Return (X, Y) of the center of cell containing provided text 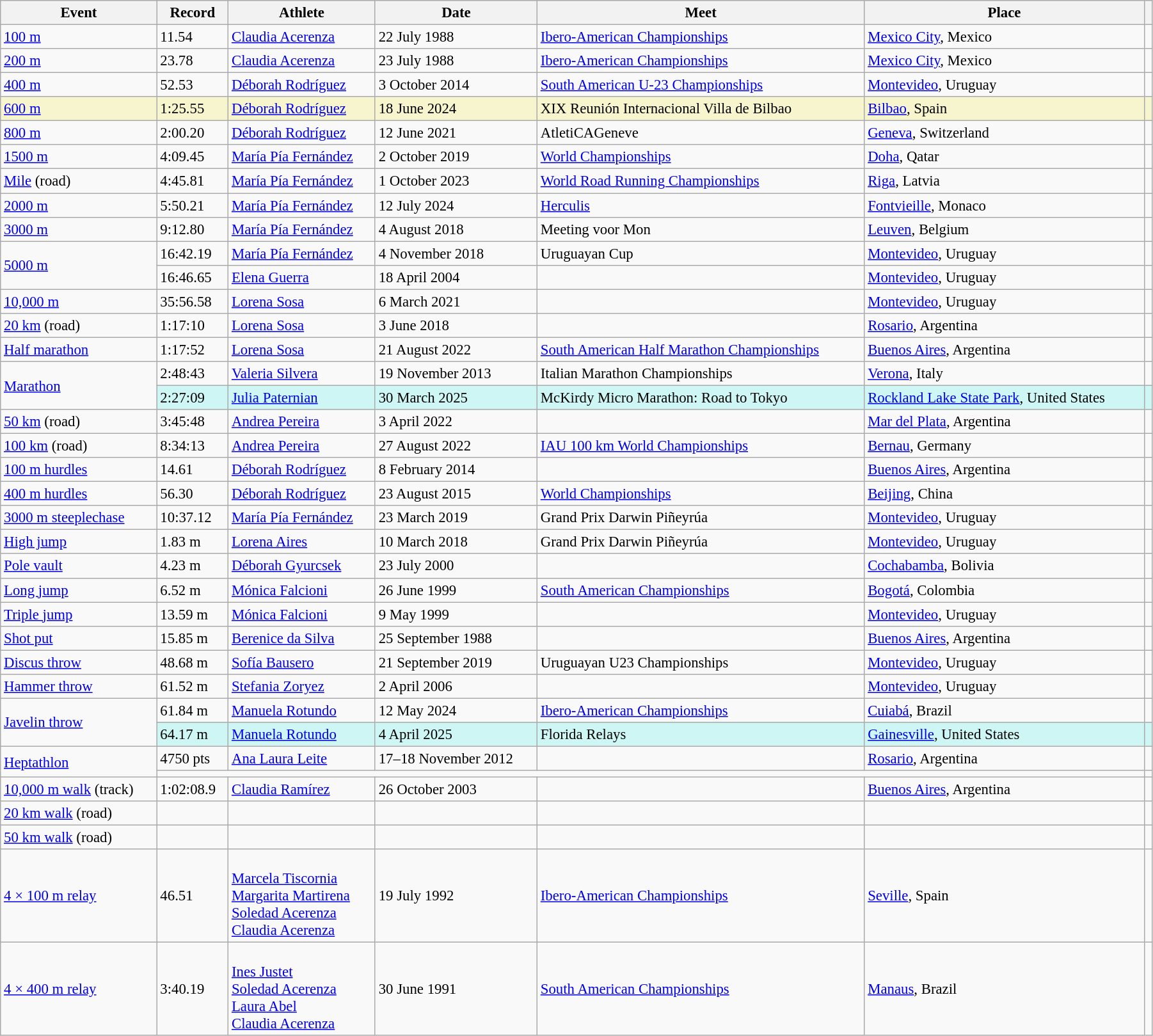
50 km (road) (79, 422)
Ines JustetSoledad AcerenzaLaura AbelClaudia Acerenza (302, 989)
Hammer throw (79, 687)
Cuiabá, Brazil (1005, 710)
Javelin throw (79, 722)
Manaus, Brazil (1005, 989)
3 April 2022 (456, 422)
400 m (79, 85)
12 May 2024 (456, 710)
Herculis (700, 205)
Valeria Silvera (302, 374)
4.23 m (193, 566)
48.68 m (193, 662)
Long jump (79, 590)
46.51 (193, 896)
1:17:10 (193, 326)
Elena Guerra (302, 277)
Place (1005, 13)
100 km (road) (79, 446)
Bilbao, Spain (1005, 109)
21 August 2022 (456, 349)
23 July 1988 (456, 61)
23 March 2019 (456, 518)
Doha, Qatar (1005, 157)
Triple jump (79, 614)
Verona, Italy (1005, 374)
1:17:52 (193, 349)
10,000 m (79, 301)
Marathon (79, 385)
Berenice da Silva (302, 638)
21 September 2019 (456, 662)
9 May 1999 (456, 614)
3000 m (79, 229)
1500 m (79, 157)
Uruguayan Cup (700, 253)
15.85 m (193, 638)
100 m (79, 37)
Mile (road) (79, 181)
3:40.19 (193, 989)
High jump (79, 542)
14.61 (193, 470)
6.52 m (193, 590)
23 July 2000 (456, 566)
Déborah Gyurcsek (302, 566)
25 September 1988 (456, 638)
10 March 2018 (456, 542)
Athlete (302, 13)
Heptathlon (79, 761)
18 April 2004 (456, 277)
Meet (700, 13)
Rockland Lake State Park, United States (1005, 397)
12 June 2021 (456, 133)
26 October 2003 (456, 790)
23 August 2015 (456, 494)
2000 m (79, 205)
1 October 2023 (456, 181)
30 March 2025 (456, 397)
Marcela TiscorniaMargarita MartirenaSoledad AcerenzaClaudia Acerenza (302, 896)
35:56.58 (193, 301)
27 August 2022 (456, 446)
Sofía Bausero (302, 662)
400 m hurdles (79, 494)
Geneva, Switzerland (1005, 133)
30 June 1991 (456, 989)
Julia Paternian (302, 397)
Pole vault (79, 566)
16:42.19 (193, 253)
AtletiCAGeneve (700, 133)
Leuven, Belgium (1005, 229)
200 m (79, 61)
4 November 2018 (456, 253)
Seville, Spain (1005, 896)
4:45.81 (193, 181)
19 November 2013 (456, 374)
South American U-23 Championships (700, 85)
64.17 m (193, 735)
50 km walk (road) (79, 838)
5000 m (79, 265)
10:37.12 (193, 518)
Discus throw (79, 662)
23.78 (193, 61)
2 October 2019 (456, 157)
4 August 2018 (456, 229)
Beijing, China (1005, 494)
Shot put (79, 638)
Lorena Aires (302, 542)
2:48:43 (193, 374)
Claudia Ramírez (302, 790)
3000 m steeplechase (79, 518)
3 October 2014 (456, 85)
13.59 m (193, 614)
6 March 2021 (456, 301)
2:00.20 (193, 133)
20 km (road) (79, 326)
5:50.21 (193, 205)
3:45:48 (193, 422)
Uruguayan U23 Championships (700, 662)
Bogotá, Colombia (1005, 590)
8:34:13 (193, 446)
Fontvieille, Monaco (1005, 205)
4 × 400 m relay (79, 989)
56.30 (193, 494)
600 m (79, 109)
4:09.45 (193, 157)
Bernau, Germany (1005, 446)
19 July 1992 (456, 896)
9:12.80 (193, 229)
800 m (79, 133)
South American Half Marathon Championships (700, 349)
1.83 m (193, 542)
18 June 2024 (456, 109)
Event (79, 13)
10,000 m walk (track) (79, 790)
100 m hurdles (79, 470)
8 February 2014 (456, 470)
16:46.65 (193, 277)
52.53 (193, 85)
11.54 (193, 37)
Gainesville, United States (1005, 735)
2 April 2006 (456, 687)
1:02:08.9 (193, 790)
Mar del Plata, Argentina (1005, 422)
Half marathon (79, 349)
61.84 m (193, 710)
4 × 100 m relay (79, 896)
Meeting voor Mon (700, 229)
Italian Marathon Championships (700, 374)
1:25.55 (193, 109)
Stefania Zoryez (302, 687)
Cochabamba, Bolivia (1005, 566)
4 April 2025 (456, 735)
4750 pts (193, 758)
World Road Running Championships (700, 181)
IAU 100 km World Championships (700, 446)
22 July 1988 (456, 37)
26 June 1999 (456, 590)
2:27:09 (193, 397)
Riga, Latvia (1005, 181)
Date (456, 13)
McKirdy Micro Marathon: Road to Tokyo (700, 397)
XIX Reunión Internacional Villa de Bilbao (700, 109)
17–18 November 2012 (456, 758)
12 July 2024 (456, 205)
Record (193, 13)
61.52 m (193, 687)
Florida Relays (700, 735)
Ana Laura Leite (302, 758)
20 km walk (road) (79, 813)
3 June 2018 (456, 326)
